Scan for the cell matching the given text and deliver its (X, Y) coordinate at center. 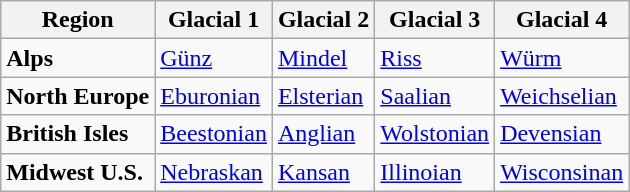
Glacial 4 (562, 20)
Nebraskan (214, 172)
Midwest U.S. (78, 172)
North Europe (78, 96)
Elsterian (323, 96)
Würm (562, 58)
Günz (214, 58)
Glacial 3 (435, 20)
Riss (435, 58)
Weichselian (562, 96)
Glacial 2 (323, 20)
Eburonian (214, 96)
Devensian (562, 134)
Anglian (323, 134)
Kansan (323, 172)
Mindel (323, 58)
Illinoian (435, 172)
Glacial 1 (214, 20)
Region (78, 20)
Alps (78, 58)
Wolstonian (435, 134)
British Isles (78, 134)
Wisconsinan (562, 172)
Saalian (435, 96)
Beestonian (214, 134)
